Return [X, Y] of the center of cell containing provided text 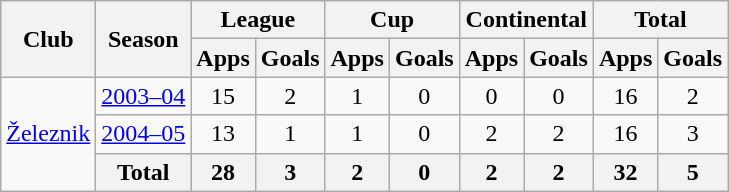
Continental [526, 20]
Club [48, 39]
28 [223, 172]
Železnik [48, 134]
13 [223, 134]
League [258, 20]
5 [693, 172]
2004–05 [144, 134]
Cup [392, 20]
Season [144, 39]
32 [625, 172]
15 [223, 96]
2003–04 [144, 96]
